Return the (X, Y) coordinate for the center point of the cell that contains the specified text.  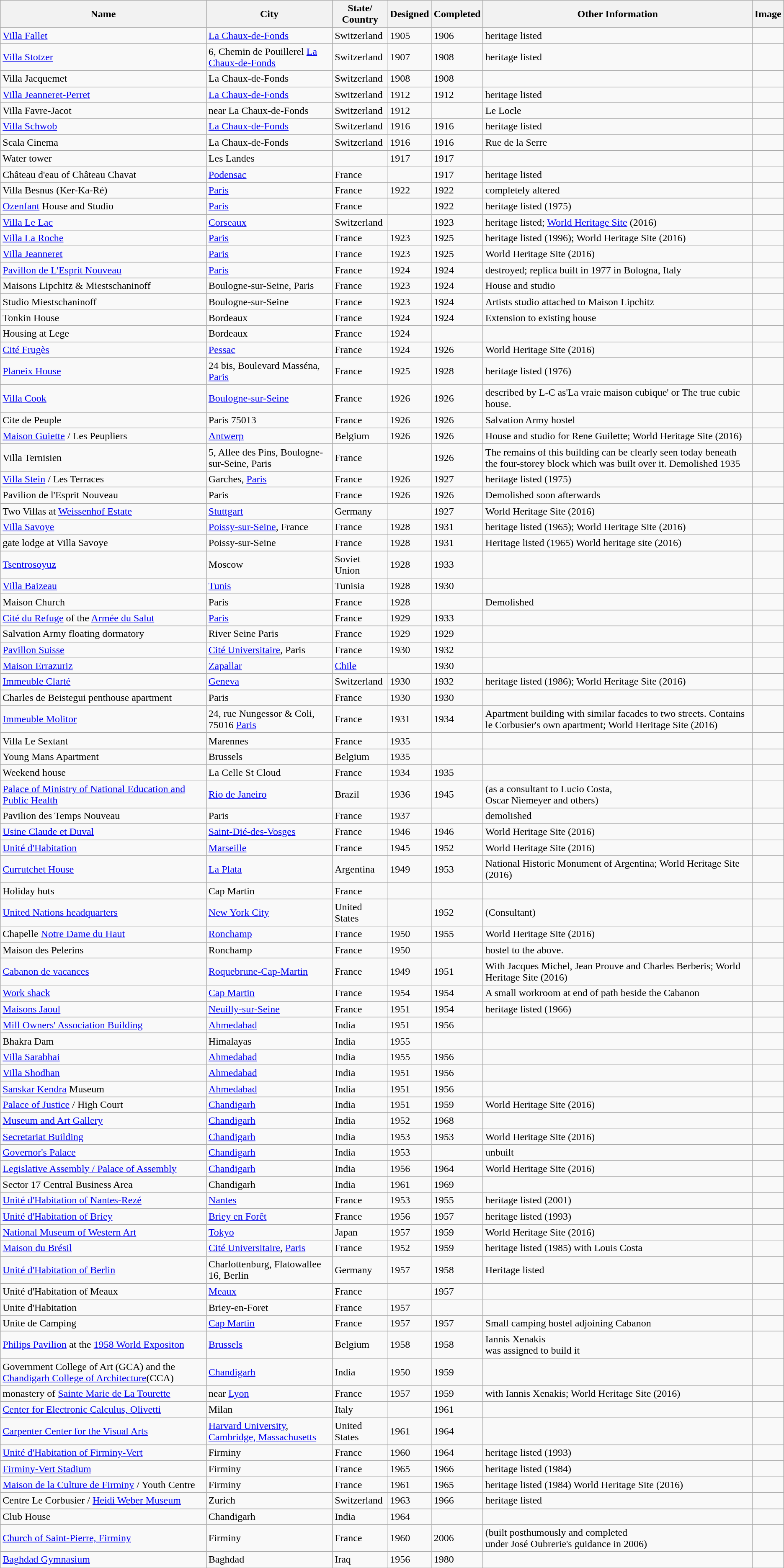
(as a consultant to Lucio Costa, Oscar Niemeyer and others) (617, 794)
Salvation Army hostel (617, 420)
completely altered (617, 190)
United Nations headquarters (103, 913)
Tunis (269, 586)
Roquebrune-Cap-Martin (269, 971)
Zapallar (269, 666)
Villa Le Lac (103, 222)
Cité du Refuge of the Armée du Salut (103, 618)
House and studio (617, 286)
Garches, Paris (269, 479)
Meaux (269, 1291)
heritage listed (2001) (617, 1200)
Cite de Peuple (103, 420)
Image (768, 14)
Club House (103, 1517)
River Seine Paris (269, 634)
1963 (410, 1501)
1969 (457, 1184)
Corseaux (269, 222)
Heritage listed (617, 1269)
heritage listed (1965); World Heritage Site (2016) (617, 527)
Small camping hostel adjoining Cabanon (617, 1323)
Tunisia (360, 586)
Paris 75013 (269, 420)
Two Villas at Weissenhof Estate (103, 511)
Le Locle (617, 111)
demolished (617, 816)
Podensac (269, 174)
Villa Sarabhai (103, 1057)
Moscow (269, 564)
Milan (269, 1410)
The remains of this building can be clearly seen today beneath the four-storey block which was built over it. Demolished 1935 (617, 457)
Center for Electronic Calculus, Olivetti (103, 1410)
hostel to the above. (617, 950)
heritage listed (1984) (617, 1469)
Holiday huts (103, 891)
Other Information (617, 14)
Marseille (269, 848)
Apartment building with similar facades to two streets. Contains le Corbusier's own apartment; World Heritage Site (2016) (617, 719)
Sanskar Kendra Museum (103, 1089)
Designed (410, 14)
destroyed; replica built in 1977 in Bologna, Italy (617, 270)
Immeuble Molitor (103, 719)
La Celle St Cloud (269, 772)
Villa Jeanneret-Perret (103, 95)
1936 (410, 794)
Italy (360, 1410)
Immeuble Clarté (103, 682)
City (269, 14)
Scala Cinema (103, 142)
(Consultant) (617, 913)
1907 (410, 57)
Harvard University, Cambridge, Massachusetts (269, 1431)
Legislative Assembly / Palace of Assembly (103, 1169)
Villa Ternisien (103, 457)
Completed (457, 14)
heritage listed (1984) World Heritage Site (2016) (617, 1485)
Villa Cook (103, 399)
Geneva (269, 682)
Villa Stein / Les Terraces (103, 479)
Nantes (269, 1200)
Pavilion de l'Esprit Nouveau (103, 495)
Unité d'Habitation of Nantes-Rezé (103, 1200)
1906 (457, 36)
described by L-C as'La vraie maison cubique' or The true cubic house. (617, 399)
Name (103, 14)
Secretariat Building (103, 1137)
Heritage listed (1965) World heritage site (2016) (617, 543)
Villa Stotzer (103, 57)
Water tower (103, 158)
heritage listed; World Heritage Site (2016) (617, 222)
near La Chaux-de-Fonds (269, 111)
24 bis, Boulevard Masséna, Paris (269, 371)
Charles de Beistegui penthouse apartment (103, 698)
Usine Claude et Duval (103, 832)
Work shack (103, 993)
heritage listed (1986); World Heritage Site (2016) (617, 682)
heritage listed (1976) (617, 371)
Palace of Justice / High Court (103, 1105)
Charlottenburg, Flatowallee 16, Berlin (269, 1269)
gate lodge at Villa Savoye (103, 543)
Poissy-sur-Seine, France (269, 527)
6, Chemin de Pouillerel La Chaux-de-Fonds (269, 57)
National Historic Monument of Argentina; World Heritage Site (2016) (617, 869)
Zurich (269, 1501)
Maison des Pelerins (103, 950)
Saint-Dié-des-Vosges (269, 832)
Currutchet House (103, 869)
Governor's Palace (103, 1153)
1980 (457, 1560)
1937 (410, 816)
Demolished soon afterwards (617, 495)
Villa Le Sextant (103, 741)
monastery of Sainte Marie de La Tourette (103, 1394)
unbuilt (617, 1153)
heritage listed (1996); World Heritage Site (2016) (617, 238)
Unite d'Habitation (103, 1307)
Villa La Roche (103, 238)
Pavilion des Temps Nouveau (103, 816)
New York City (269, 913)
Planeix House (103, 371)
Villa Fallet (103, 36)
Maison Church (103, 602)
near Lyon (269, 1394)
Villa Favre-Jacot (103, 111)
Unité d'Habitation of Meaux (103, 1291)
La Plata (269, 869)
Marennes (269, 741)
Rio de Janeiro (269, 794)
Antwerp (269, 436)
Young Mans Apartment (103, 757)
Maison de la Culture de Firminy / Youth Centre (103, 1485)
Chapelle Notre Dame du Haut (103, 934)
Housing at Lege (103, 334)
Maison Errazuriz (103, 666)
Government College of Art (GCA) and the Chandigarh College of Architecture(CCA) (103, 1372)
2006 (457, 1538)
Chile (360, 666)
Pessac (269, 350)
1905 (410, 36)
Maison Guiette / Les Peupliers (103, 436)
Bhakra Dam (103, 1041)
Carpenter Center for the Visual Arts (103, 1431)
A small workroom at end of path beside the Cabanon (617, 993)
Mill Owners' Association Building (103, 1025)
Unité d'Habitation (103, 848)
Tokyo (269, 1232)
Argentina (360, 869)
5, Allee des Pins, Boulogne-sur-Seine, Paris (269, 457)
Rue de la Serre (617, 142)
State/Country (360, 14)
Himalayas (269, 1041)
Briey-en-Foret (269, 1307)
Soviet Union (360, 564)
Unite de Camping (103, 1323)
Villa Schwob (103, 126)
Pavillon Suisse (103, 650)
Cabanon de vacances (103, 971)
Japan (360, 1232)
Sector 17 Central Business Area (103, 1184)
Brazil (360, 794)
Firminy-Vert Stadium (103, 1469)
Baghdad Gymnasium (103, 1560)
Studio Miestschaninoff (103, 302)
Palace of Ministry of National Education and Public Health (103, 794)
Maisons Lipchitz & Miestschaninoff (103, 286)
Iannis Xenakis was assigned to build it (617, 1345)
heritage listed (1985) with Louis Costa (617, 1248)
Unité d'Habitation of Berlin (103, 1269)
Briey en Forêt (269, 1216)
Baghdad (269, 1560)
Tonkin House (103, 318)
heritage listed (1966) (617, 1009)
Boulogne-sur-Seine, Paris (269, 286)
Villa Shodhan (103, 1073)
Pavillon de L'Esprit Nouveau (103, 270)
Poissy-sur-Seine (269, 543)
Ozenfant House and Studio (103, 206)
Villa Jacquemet (103, 79)
Artists studio attached to Maison Lipchitz (617, 302)
With Jacques Michel, Jean Prouve and Charles Berberis; World Heritage Site (2016) (617, 971)
24, rue Nungessor & Coli, 75016 Paris (269, 719)
Church of Saint-Pierre, Firminy (103, 1538)
with Iannis Xenakis; World Heritage Site (2016) (617, 1394)
House and studio for Rene Guilette; World Heritage Site (2016) (617, 436)
Weekend house (103, 772)
Iraq (360, 1560)
Demolished (617, 602)
Centre Le Corbusier / Heidi Weber Museum (103, 1501)
(built posthumously and completed under José Oubrerie's guidance in 2006) (617, 1538)
Unité d'Habitation of Firminy-Vert (103, 1453)
Unité d'Habitation of Briey (103, 1216)
Cité Frugès (103, 350)
Maison du Brésil (103, 1248)
Villa Besnus (Ker-Ka-Ré) (103, 190)
Villa Baizeau (103, 586)
Les Landes (269, 158)
Salvation Army floating dormatory (103, 634)
1968 (457, 1121)
Extension to existing house (617, 318)
Museum and Art Gallery (103, 1121)
Neuilly-sur-Seine (269, 1009)
Villa Savoye (103, 527)
Château d'eau of Château Chavat (103, 174)
Philips Pavilion at the 1958 World Expositon (103, 1345)
Villa Jeanneret (103, 254)
Tsentrosoyuz (103, 564)
Stuttgart (269, 511)
Maisons Jaoul (103, 1009)
National Museum of Western Art (103, 1232)
